Determine the [x, y] coordinate at the center of the cell enclosing the given text.  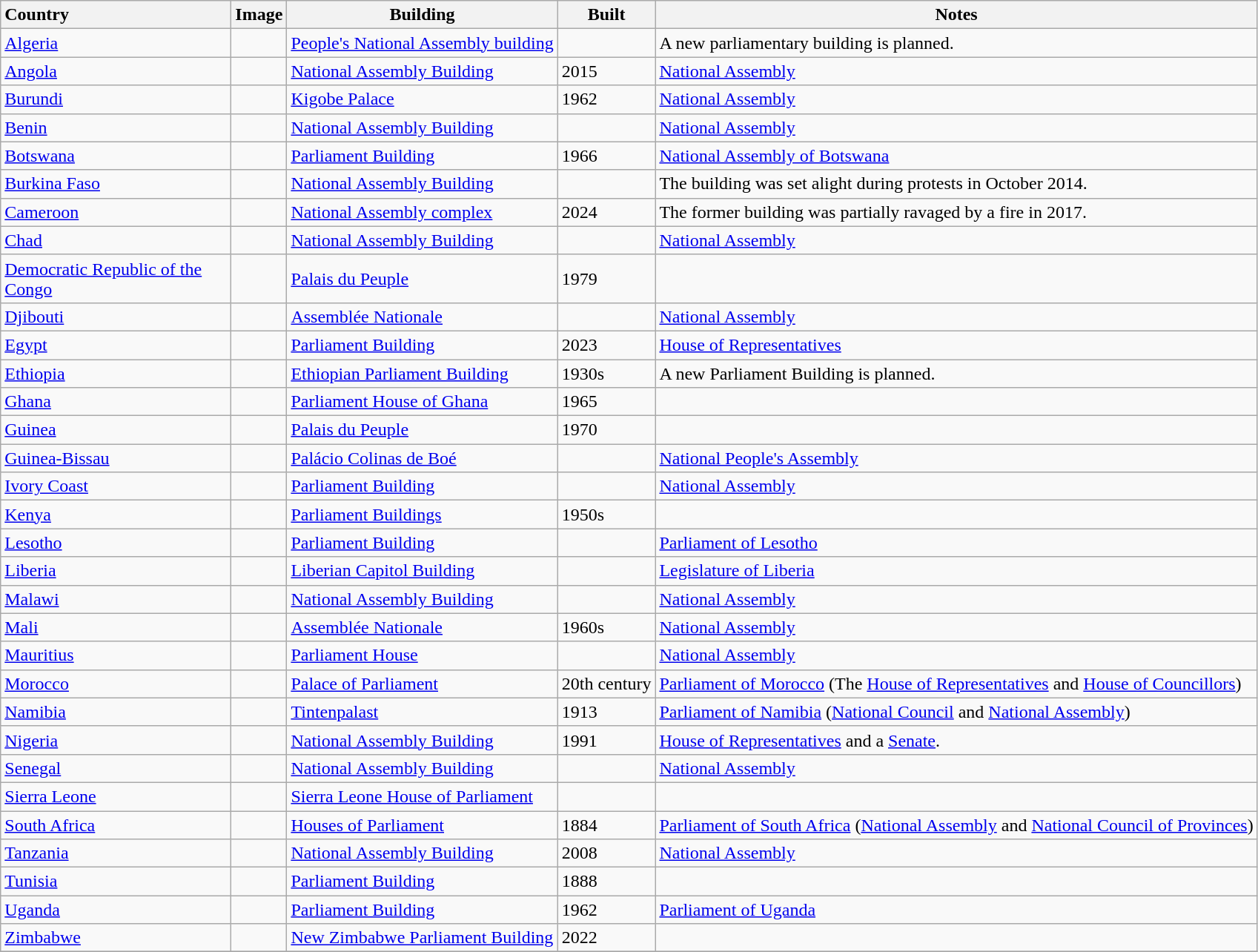
Malawi [116, 599]
A new parliamentary building is planned. [956, 43]
South Africa [116, 825]
Built [606, 15]
Liberia [116, 571]
Zimbabwe [116, 938]
1888 [606, 882]
Uganda [116, 910]
Lesotho [116, 543]
Tintenpalast [423, 712]
National Assembly of Botswana [956, 156]
2024 [606, 212]
Parliament Buildings [423, 515]
Country [116, 15]
Guinea-Bissau [116, 458]
2008 [606, 853]
Djibouti [116, 317]
People's National Assembly building [423, 43]
The former building was partially ravaged by a fire in 2017. [956, 212]
Sierra Leone [116, 796]
Parliament of Uganda [956, 910]
A new Parliament Building is planned. [956, 373]
Parliament of Morocco (The House of Representatives and House of Councillors) [956, 684]
Sierra Leone House of Parliament [423, 796]
Burundi [116, 99]
National Assembly complex [423, 212]
Parliament House of Ghana [423, 402]
Building [423, 15]
Kenya [116, 515]
Kigobe Palace [423, 99]
1970 [606, 430]
Palace of Parliament [423, 684]
2023 [606, 345]
Tunisia [116, 882]
New Zimbabwe Parliament Building [423, 938]
Angola [116, 71]
1965 [606, 402]
Cameroon [116, 212]
The building was set alight during protests in October 2014. [956, 184]
Houses of Parliament [423, 825]
Egypt [116, 345]
Parliament of South Africa (National Assembly and National Council of Provinces) [956, 825]
Mauritius [116, 655]
Parliament House [423, 655]
Palácio Colinas de Boé [423, 458]
Nigeria [116, 740]
2022 [606, 938]
Mali [116, 627]
20th century [606, 684]
1991 [606, 740]
Benin [116, 128]
Senegal [116, 768]
1913 [606, 712]
Parliament of Lesotho [956, 543]
House of Representatives [956, 345]
1979 [606, 279]
Chad [116, 240]
Liberian Capitol Building [423, 571]
2015 [606, 71]
Legislature of Liberia [956, 571]
Algeria [116, 43]
1930s [606, 373]
Morocco [116, 684]
Tanzania [116, 853]
Botswana [116, 156]
Image [259, 15]
Democratic Republic of the Congo [116, 279]
1966 [606, 156]
Notes [956, 15]
Ethiopian Parliament Building [423, 373]
1884 [606, 825]
Ethiopia [116, 373]
Parliament of Namibia (National Council and National Assembly) [956, 712]
Ghana [116, 402]
Burkina Faso [116, 184]
House of Representatives and a Senate. [956, 740]
Guinea [116, 430]
1960s [606, 627]
1950s [606, 515]
Namibia [116, 712]
National People's Assembly [956, 458]
Ivory Coast [116, 486]
